Scan for the cell matching the given text and deliver its [X, Y] coordinate at center. 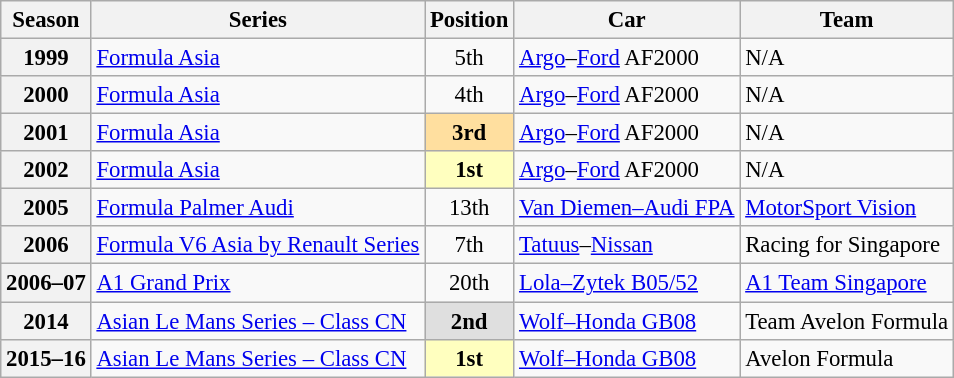
5th [470, 58]
Racing for Singapore [847, 245]
Team [847, 20]
Series [258, 20]
Team Avelon Formula [847, 321]
Formula V6 Asia by Renault Series [258, 245]
Lola–Zytek B05/52 [627, 283]
A1 Team Singapore [847, 283]
Avelon Formula [847, 358]
2001 [46, 133]
13th [470, 208]
Season [46, 20]
A1 Grand Prix [258, 283]
3rd [470, 133]
2005 [46, 208]
20th [470, 283]
1999 [46, 58]
2015–16 [46, 358]
2nd [470, 321]
MotorSport Vision [847, 208]
2002 [46, 170]
2006–07 [46, 283]
Van Diemen–Audi FPA [627, 208]
7th [470, 245]
2000 [46, 95]
Tatuus–Nissan [627, 245]
Position [470, 20]
2006 [46, 245]
2014 [46, 321]
Car [627, 20]
Formula Palmer Audi [258, 208]
4th [470, 95]
